From the cell containing the given text, extract its center point as [X, Y] coordinate. 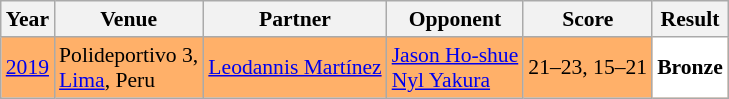
Year [28, 19]
Polideportivo 3,Lima, Peru [128, 68]
Opponent [456, 19]
2019 [28, 68]
21–23, 15–21 [588, 68]
Partner [294, 19]
Score [588, 19]
Result [690, 19]
Bronze [690, 68]
Venue [128, 19]
Jason Ho-shue Nyl Yakura [456, 68]
Leodannis Martínez [294, 68]
